Determine the [X, Y] coordinate at the center of the cell enclosing the given text.  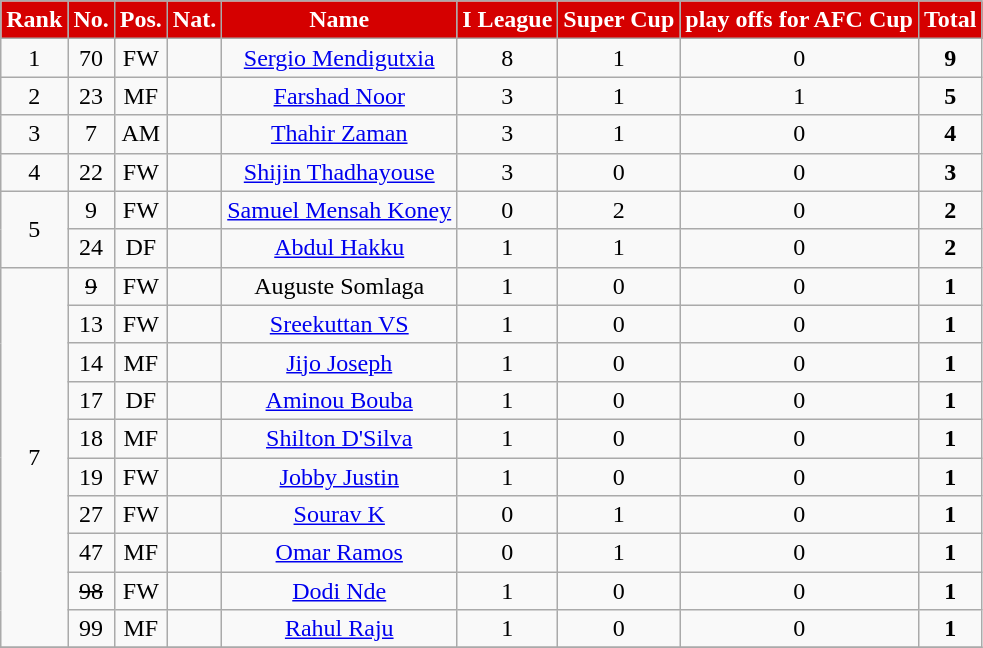
play offs for AFC Cup [800, 20]
17 [91, 400]
Jijo Joseph [340, 362]
No. [91, 20]
Pos. [140, 20]
Sergio Mendigutxia [340, 58]
AM [140, 134]
Shilton D'Silva [340, 438]
I League [508, 20]
14 [91, 362]
Super Cup [619, 20]
Name [340, 20]
Abdul Hakku [340, 248]
18 [91, 438]
Aminou Bouba [340, 400]
Sreekuttan VS [340, 324]
99 [91, 629]
Dodi Nde [340, 591]
Shijin Thadhayouse [340, 172]
27 [91, 515]
Farshad Noor [340, 96]
47 [91, 553]
Thahir Zaman [340, 134]
19 [91, 477]
23 [91, 96]
Auguste Somlaga [340, 286]
Samuel Mensah Koney [340, 210]
70 [91, 58]
Omar Ramos [340, 553]
Rank [34, 20]
24 [91, 248]
Jobby Justin [340, 477]
Total [950, 20]
22 [91, 172]
13 [91, 324]
Sourav K [340, 515]
Nat. [194, 20]
8 [508, 58]
98 [91, 591]
Rahul Raju [340, 629]
